Return [x, y] of the center of cell containing provided text 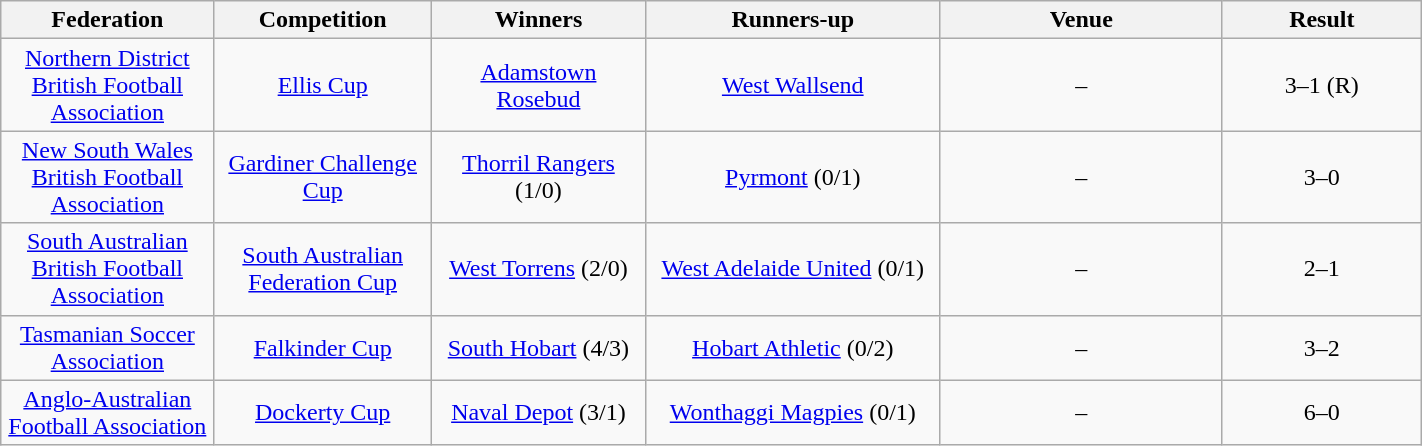
Winners [538, 20]
Hobart Athletic (0/2) [792, 348]
West Torrens (2/0) [538, 269]
Northern District British Football Association [108, 85]
New South Wales British Football Association [108, 177]
Competition [323, 20]
Pyrmont (0/1) [792, 177]
Thorril Rangers (1/0) [538, 177]
6–0 [1322, 412]
Dockerty Cup [323, 412]
Ellis Cup [323, 85]
South Australian Federation Cup [323, 269]
South Australian British Football Association [108, 269]
Adamstown Rosebud [538, 85]
Naval Depot (3/1) [538, 412]
3–2 [1322, 348]
3–1 (R) [1322, 85]
Anglo-Australian Football Association [108, 412]
Venue [1081, 20]
Runners-up [792, 20]
West Adelaide United (0/1) [792, 269]
Gardiner Challenge Cup [323, 177]
Wonthaggi Magpies (0/1) [792, 412]
3–0 [1322, 177]
Federation [108, 20]
South Hobart (4/3) [538, 348]
Tasmanian Soccer Association [108, 348]
Result [1322, 20]
West Wallsend [792, 85]
2–1 [1322, 269]
Falkinder Cup [323, 348]
